Determine the [x, y] coordinate at the center of the cell enclosing the given text.  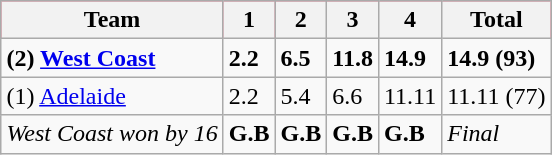
6.6 [353, 96]
6.5 [301, 58]
Final [496, 134]
2 [301, 20]
4 [410, 20]
Total [496, 20]
14.9 [410, 58]
11.11 (77) [496, 96]
(2) West Coast [112, 58]
(1) Adelaide [112, 96]
5.4 [301, 96]
West Coast won by 16 [112, 134]
14.9 (93) [496, 58]
11.11 [410, 96]
3 [353, 20]
11.8 [353, 58]
1 [249, 20]
Team [112, 20]
